Search for the cell housing the specified text and yield its [X, Y] center coordinate. 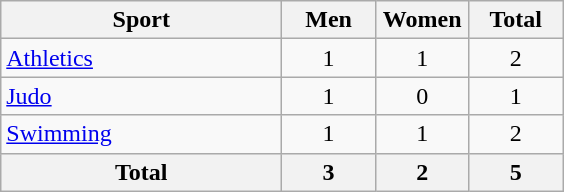
3 [329, 172]
0 [422, 96]
Women [422, 20]
Judo [142, 96]
5 [516, 172]
Men [329, 20]
Sport [142, 20]
Swimming [142, 134]
Athletics [142, 58]
